Detect which cell encompasses the target text, then output its (x, y) center coordinate. 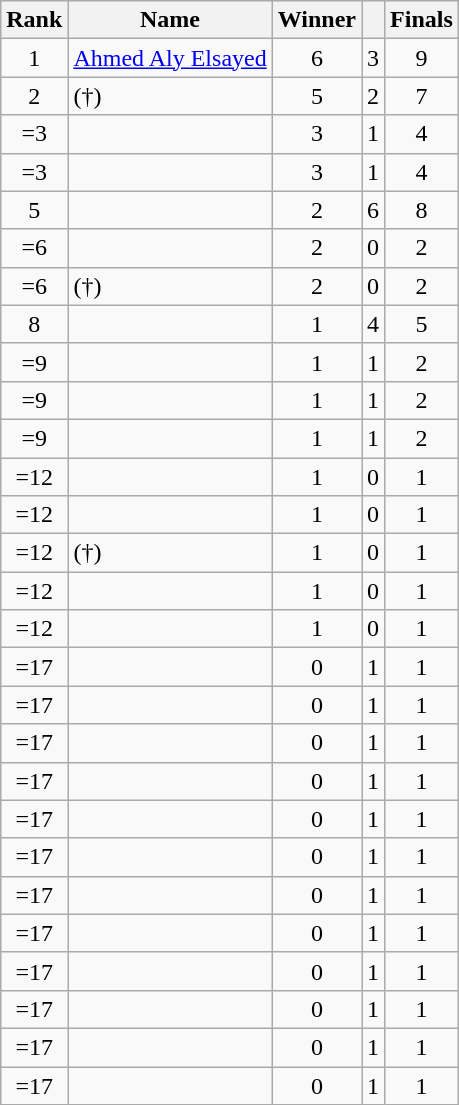
Winner (316, 20)
Name (170, 20)
Finals (422, 20)
Rank (34, 20)
7 (422, 96)
9 (422, 58)
Ahmed Aly Elsayed (170, 58)
